Capture the cell that displays the provided text and extract its (X, Y) central coordinate. 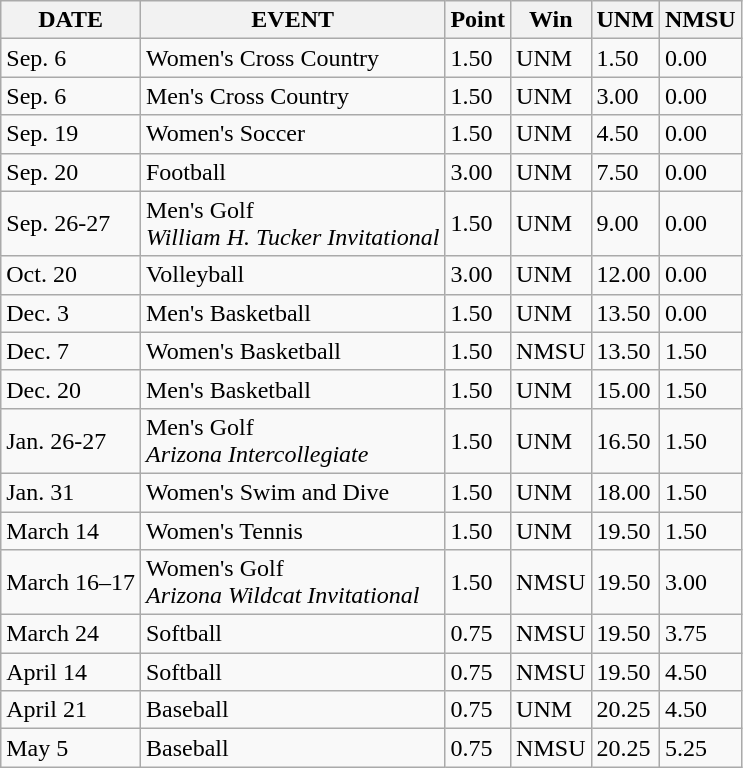
12.00 (625, 275)
Point (478, 20)
7.50 (625, 172)
April 14 (71, 672)
Football (292, 172)
Win (551, 20)
Dec. 3 (71, 313)
Men's Cross Country (292, 96)
Dec. 7 (71, 351)
Women's GolfArizona Wildcat Invitational (292, 582)
Women's Tennis (292, 531)
5.25 (700, 748)
March 24 (71, 634)
Women's Soccer (292, 134)
Women's Cross Country (292, 58)
Sep. 20 (71, 172)
Sep. 19 (71, 134)
15.00 (625, 389)
March 14 (71, 531)
Women's Basketball (292, 351)
March 16–17 (71, 582)
Volleyball (292, 275)
Dec. 20 (71, 389)
Men's GolfArizona Intercollegiate (292, 440)
Men's GolfWilliam H. Tucker Invitational (292, 224)
May 5 (71, 748)
3.75 (700, 634)
Jan. 26-27 (71, 440)
9.00 (625, 224)
18.00 (625, 492)
16.50 (625, 440)
April 21 (71, 710)
Oct. 20 (71, 275)
EVENT (292, 20)
Jan. 31 (71, 492)
Women's Swim and Dive (292, 492)
Sep. 26-27 (71, 224)
DATE (71, 20)
